Detect which cell encompasses the target text, then output its (X, Y) center coordinate. 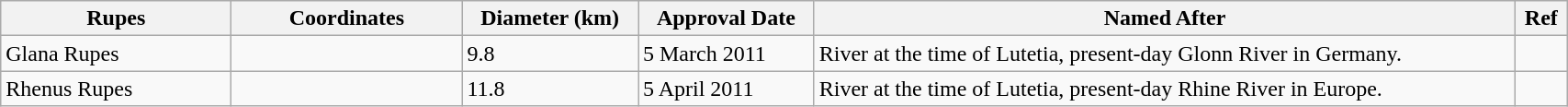
Approval Date (726, 18)
Diameter (km) (550, 18)
Glana Rupes (116, 53)
11.8 (550, 89)
9.8 (550, 53)
5 April 2011 (726, 89)
River at the time of Lutetia, present-day Rhine River in Europe. (1165, 89)
River at the time of Lutetia, present-day Glonn River in Germany. (1165, 53)
Rhenus Rupes (116, 89)
Named After (1165, 18)
Ref (1541, 18)
Rupes (116, 18)
5 March 2011 (726, 53)
Coordinates (347, 18)
